Detect which cell encompasses the target text, then output its [X, Y] center coordinate. 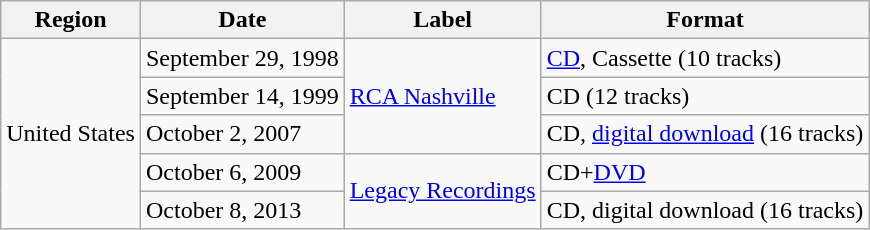
Legacy Recordings [442, 191]
RCA Nashville [442, 96]
September 29, 1998 [242, 58]
CD, Cassette (10 tracks) [705, 58]
Region [71, 20]
United States [71, 134]
October 6, 2009 [242, 172]
September 14, 1999 [242, 96]
Label [442, 20]
Date [242, 20]
October 8, 2013 [242, 210]
October 2, 2007 [242, 134]
CD+DVD [705, 172]
Format [705, 20]
CD (12 tracks) [705, 96]
